Scan for the cell matching the given text and deliver its [X, Y] coordinate at center. 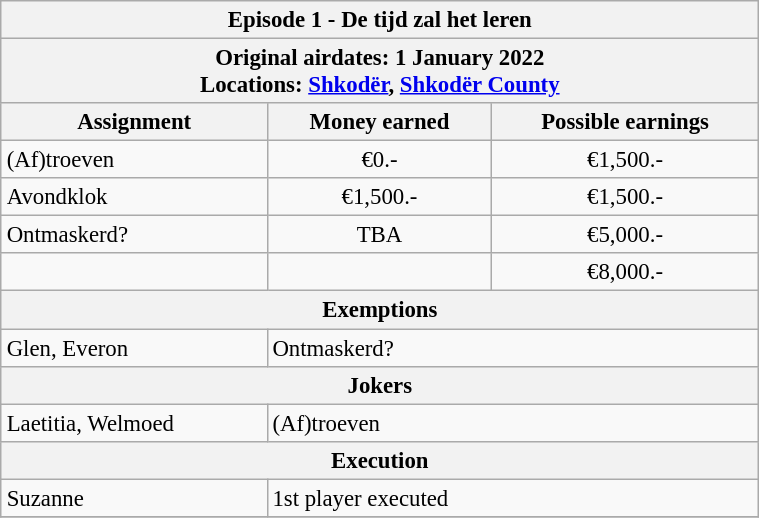
€0.- [380, 160]
Original airdates: 1 January 2022Locations: Shkodër, Shkodër County [380, 70]
Episode 1 - De tijd zal het leren [380, 20]
€8,000.- [625, 272]
Glen, Everon [134, 347]
Jokers [380, 385]
Possible earnings [625, 122]
Exemptions [380, 310]
Avondklok [134, 197]
Suzanne [134, 498]
€5,000.- [625, 235]
TBA [380, 235]
Laetitia, Welmoed [134, 423]
1st player executed [512, 498]
Execution [380, 460]
Assignment [134, 122]
Money earned [380, 122]
